Pinpoint the cell where the given text exists, returning its (X, Y) midpoint coordinate. 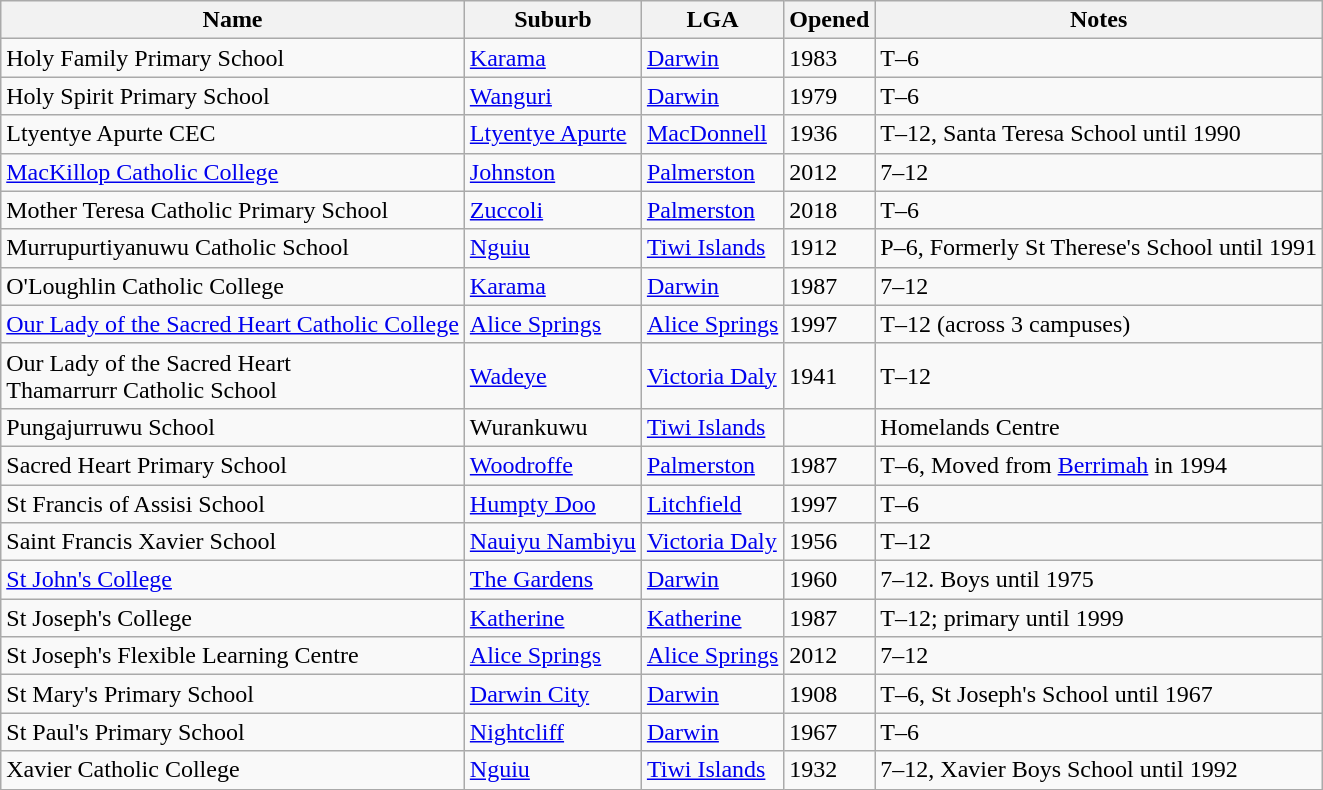
Name (233, 20)
Humpty Doo (552, 503)
Nauiyu Nambiyu (552, 542)
1912 (830, 248)
1960 (830, 580)
T–12 (across 3 campuses) (1099, 324)
P–6, Formerly St Therese's School until 1991 (1099, 248)
Homelands Centre (1099, 427)
Wadeye (552, 376)
Sacred Heart Primary School (233, 465)
Ltyentye Apurte (552, 134)
Saint Francis Xavier School (233, 542)
Murrupurtiyanuwu Catholic School (233, 248)
St Francis of Assisi School (233, 503)
St Joseph's Flexible Learning Centre (233, 656)
Xavier Catholic College (233, 770)
Holy Family Primary School (233, 58)
1941 (830, 376)
T–12; primary until 1999 (1099, 618)
T–6, St Joseph's School until 1967 (1099, 694)
LGA (712, 20)
St John's College (233, 580)
Darwin City (552, 694)
Johnston (552, 172)
O'Loughlin Catholic College (233, 286)
St Mary's Primary School (233, 694)
1932 (830, 770)
1983 (830, 58)
Mother Teresa Catholic Primary School (233, 210)
Wurankuwu (552, 427)
Litchfield (712, 503)
Wanguri (552, 96)
1936 (830, 134)
Ltyentye Apurte CEC (233, 134)
T–12, Santa Teresa School until 1990 (1099, 134)
Zuccoli (552, 210)
MacKillop Catholic College (233, 172)
1967 (830, 732)
Nightcliff (552, 732)
7–12. Boys until 1975 (1099, 580)
Our Lady of the Sacred HeartThamarrurr Catholic School (233, 376)
2018 (830, 210)
Woodroffe (552, 465)
Suburb (552, 20)
T–6, Moved from Berrimah in 1994 (1099, 465)
St Paul's Primary School (233, 732)
Notes (1099, 20)
7–12, Xavier Boys School until 1992 (1099, 770)
Our Lady of the Sacred Heart Catholic College (233, 324)
MacDonnell (712, 134)
Pungajurruwu School (233, 427)
St Joseph's College (233, 618)
Opened (830, 20)
The Gardens (552, 580)
1956 (830, 542)
1979 (830, 96)
Holy Spirit Primary School (233, 96)
1908 (830, 694)
